Locate the cell with the specified text and output its [X, Y] center coordinate. 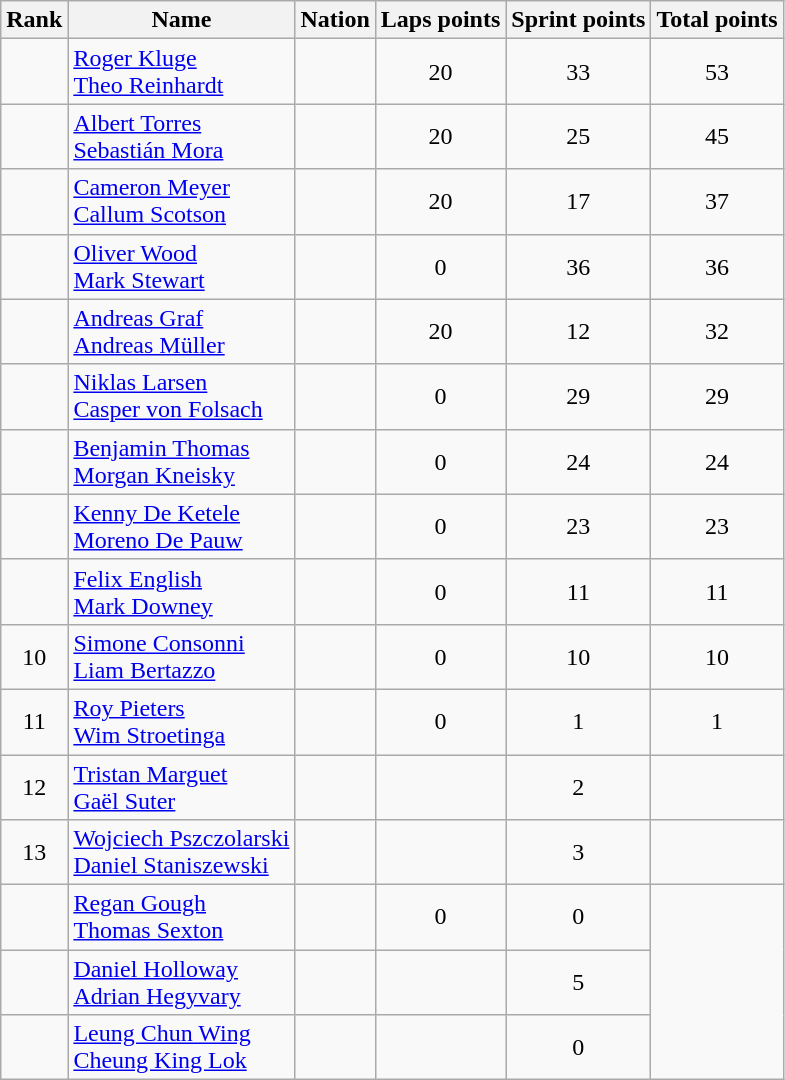
Albert TorresSebastián Mora [182, 136]
Sprint points [578, 20]
3 [578, 852]
Cameron MeyerCallum Scotson [182, 202]
32 [717, 332]
Andreas GrafAndreas Müller [182, 332]
Oliver WoodMark Stewart [182, 266]
Tristan MarguetGaël Suter [182, 786]
Benjamin ThomasMorgan Kneisky [182, 462]
Daniel HollowayAdrian Hegyvary [182, 982]
Nation [335, 20]
17 [578, 202]
Rank [34, 20]
Simone ConsonniLiam Bertazzo [182, 656]
Kenny De KeteleMoreno De Pauw [182, 526]
Niklas LarsenCasper von Folsach [182, 396]
13 [34, 852]
Roger KlugeTheo Reinhardt [182, 72]
Roy PietersWim Stroetinga [182, 722]
2 [578, 786]
Name [182, 20]
Total points [717, 20]
45 [717, 136]
Wojciech PszczolarskiDaniel Staniszewski [182, 852]
Regan GoughThomas Sexton [182, 918]
Leung Chun WingCheung King Lok [182, 1048]
Felix EnglishMark Downey [182, 592]
37 [717, 202]
Laps points [440, 20]
53 [717, 72]
25 [578, 136]
5 [578, 982]
33 [578, 72]
